Determine the (x, y) coordinate at the center of the cell enclosing the given text.  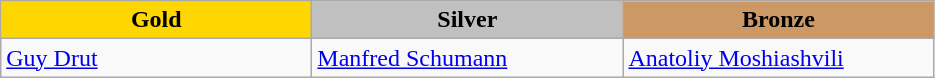
Guy Drut (156, 58)
Bronze (778, 20)
Gold (156, 20)
Anatoliy Moshiashvili (778, 58)
Silver (468, 20)
Manfred Schumann (468, 58)
